Output the (x, y) coordinate of the center of the cell containing the given text.  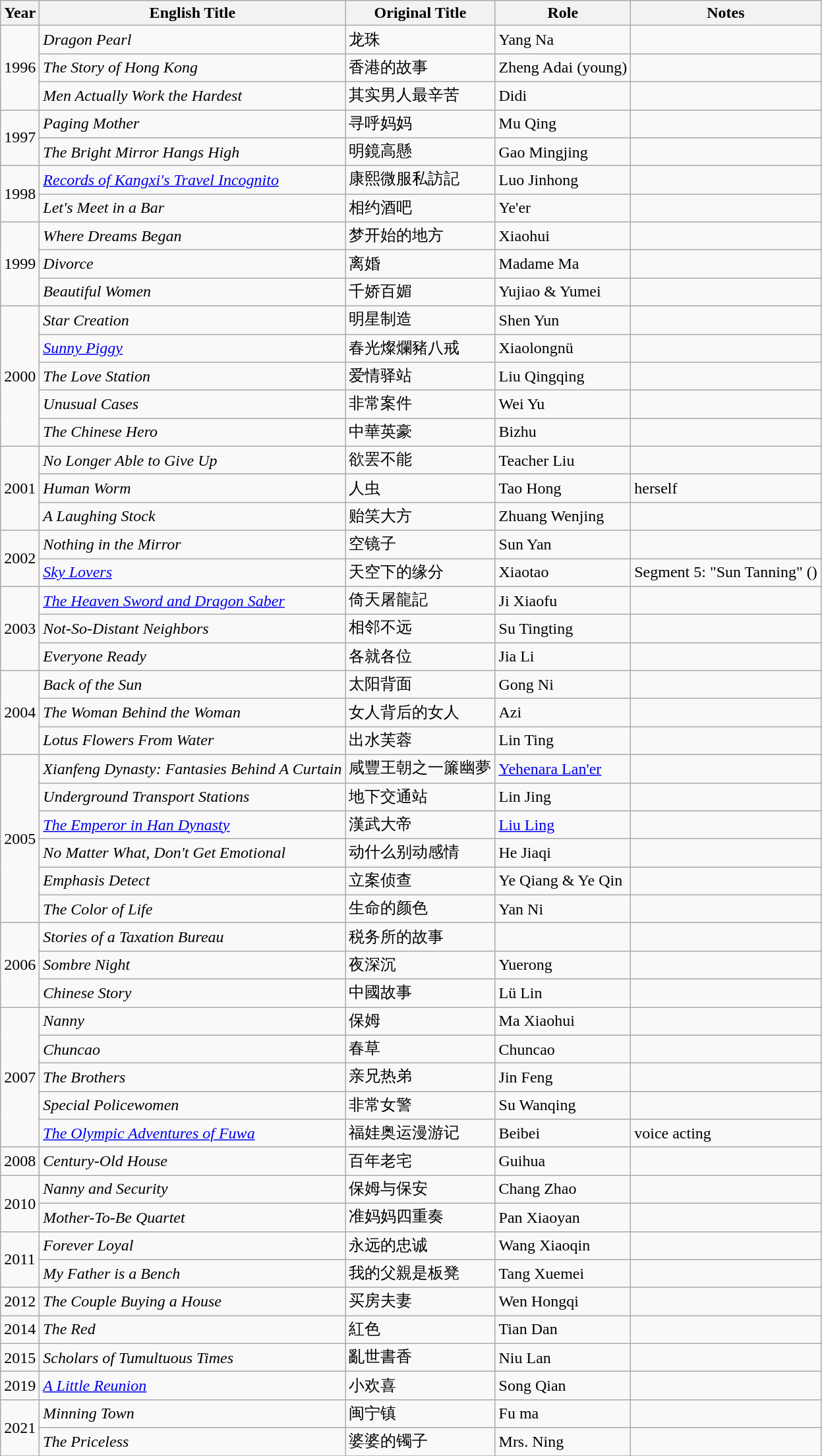
Xiaohui (563, 236)
2004 (20, 713)
The Emperor in Han Dynasty (192, 825)
No Matter What, Don't Get Emotional (192, 853)
Wang Xiaoqin (563, 1245)
The Chinese Hero (192, 432)
Luo Jinhong (563, 181)
Tao Hong (563, 489)
2000 (20, 376)
Xiaotao (563, 573)
2019 (20, 1386)
Pan Xiaoyan (563, 1218)
保姆与保安 (421, 1190)
Tang Xuemei (563, 1274)
生命的颜色 (421, 909)
Ma Xiaohui (563, 1021)
English Title (192, 13)
Madame Ma (563, 264)
Notes (726, 13)
漢武大帝 (421, 825)
Nothing in the Mirror (192, 544)
明鏡高懸 (421, 152)
Emphasis Detect (192, 882)
离婚 (421, 264)
空镜子 (421, 544)
Dragon Pearl (192, 40)
康熙微服私訪記 (421, 181)
The Woman Behind the Woman (192, 713)
Special Policewomen (192, 1106)
Sunny Piggy (192, 348)
voice acting (726, 1133)
Yuerong (563, 965)
中國故事 (421, 994)
Original Title (421, 13)
2015 (20, 1357)
非常案件 (421, 405)
Beautiful Women (192, 293)
Gao Mingjing (563, 152)
2014 (20, 1330)
1996 (20, 68)
herself (726, 489)
The Couple Buying a House (192, 1302)
龙珠 (421, 40)
2012 (20, 1302)
Su Wanqing (563, 1106)
Mrs. Ning (563, 1442)
Scholars of Tumultuous Times (192, 1357)
Bizhu (563, 432)
千娇百媚 (421, 293)
Niu Lan (563, 1357)
春草 (421, 1049)
A Laughing Stock (192, 517)
Segment 5: "Sun Tanning" () (726, 573)
Unusual Cases (192, 405)
Liu Ling (563, 825)
Jin Feng (563, 1078)
Not-So-Distant Neighbors (192, 629)
Role (563, 13)
Sombre Night (192, 965)
Divorce (192, 264)
夜深沉 (421, 965)
Where Dreams Began (192, 236)
明星制造 (421, 320)
Yan Ni (563, 909)
2011 (20, 1260)
Tian Dan (563, 1330)
各就各位 (421, 656)
Ye'er (563, 208)
Wei Yu (563, 405)
Yujiao & Yumei (563, 293)
其实男人最辛苦 (421, 96)
A Little Reunion (192, 1386)
永远的忠诚 (421, 1245)
The Story of Hong Kong (192, 67)
No Longer Able to Give Up (192, 460)
动什么别动感情 (421, 853)
非常女警 (421, 1106)
太阳背面 (421, 685)
紅色 (421, 1330)
2003 (20, 629)
买房夫妻 (421, 1302)
地下交通站 (421, 797)
Fu ma (563, 1414)
The Love Station (192, 377)
百年老宅 (421, 1161)
Forever Loyal (192, 1245)
相约酒吧 (421, 208)
The Bright Mirror Hangs High (192, 152)
Didi (563, 96)
Guihua (563, 1161)
Human Worm (192, 489)
准妈妈四重奏 (421, 1218)
保姆 (421, 1021)
Su Tingting (563, 629)
Yehenara Lan'er (563, 768)
税务所的故事 (421, 937)
Paging Mother (192, 124)
Liu Qingqing (563, 377)
The Brothers (192, 1078)
女人背后的女人 (421, 713)
香港的故事 (421, 67)
Men Actually Work the Hardest (192, 96)
2002 (20, 559)
Chang Zhao (563, 1190)
倚天屠龍記 (421, 601)
Lin Ting (563, 741)
Lin Jing (563, 797)
Star Creation (192, 320)
Sky Lovers (192, 573)
2001 (20, 488)
人虫 (421, 489)
Beibei (563, 1133)
天空下的缘分 (421, 573)
Yang Na (563, 40)
The Priceless (192, 1442)
小欢喜 (421, 1386)
Zhuang Wenjing (563, 517)
Ye Qiang & Ye Qin (563, 882)
我的父親是板凳 (421, 1274)
春光燦爛豬八戒 (421, 348)
寻呼妈妈 (421, 124)
The Heaven Sword and Dragon Saber (192, 601)
Underground Transport Stations (192, 797)
2007 (20, 1077)
Mother-To-Be Quartet (192, 1218)
Century-Old House (192, 1161)
Lü Lin (563, 994)
The Olympic Adventures of Fuwa (192, 1133)
2006 (20, 965)
Lotus Flowers From Water (192, 741)
My Father is a Bench (192, 1274)
Chinese Story (192, 994)
闽宁镇 (421, 1414)
Records of Kangxi's Travel Incognito (192, 181)
相邻不远 (421, 629)
He Jiaqi (563, 853)
Ji Xiaofu (563, 601)
Shen Yun (563, 320)
The Red (192, 1330)
爱情驿站 (421, 377)
2008 (20, 1161)
Let's Meet in a Bar (192, 208)
1998 (20, 194)
贻笑大方 (421, 517)
欲罢不能 (421, 460)
亂世書香 (421, 1357)
Song Qian (563, 1386)
Jia Li (563, 656)
咸豐王朝之一簾幽夢 (421, 768)
出水芙蓉 (421, 741)
Nanny and Security (192, 1190)
Azi (563, 713)
Year (20, 13)
中華英豪 (421, 432)
Everyone Ready (192, 656)
Minning Town (192, 1414)
Gong Ni (563, 685)
Stories of a Taxation Bureau (192, 937)
Teacher Liu (563, 460)
亲兄热弟 (421, 1078)
1997 (20, 137)
2021 (20, 1427)
The Color of Life (192, 909)
福娃奥运漫游记 (421, 1133)
Xiaolongnü (563, 348)
2005 (20, 838)
梦开始的地方 (421, 236)
Nanny (192, 1021)
立案侦查 (421, 882)
Mu Qing (563, 124)
Back of the Sun (192, 685)
1999 (20, 264)
Xianfeng Dynasty: Fantasies Behind A Curtain (192, 768)
2010 (20, 1203)
婆婆的镯子 (421, 1442)
Zheng Adai (young) (563, 67)
Wen Hongqi (563, 1302)
Sun Yan (563, 544)
